From the cell containing the given text, extract its center point as [x, y] coordinate. 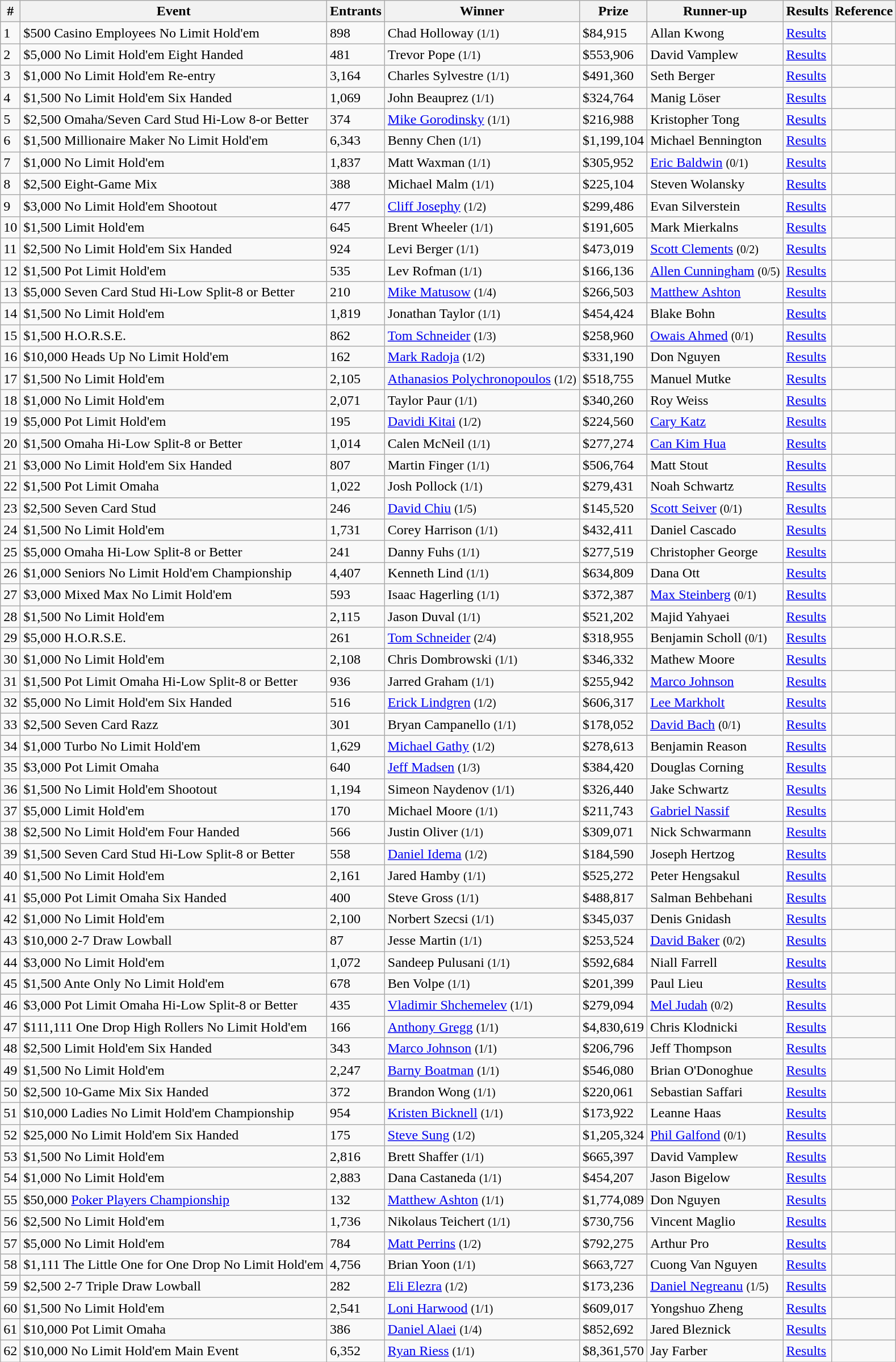
$340,260 [613, 400]
Matthew Ashton (1/1) [482, 1200]
Michael Moore (1/1) [482, 811]
# [10, 11]
$5,000 No Limit Hold'em Six Handed [174, 703]
$5,000 Pot Limit Omaha Six Handed [174, 897]
Christopher George [715, 551]
Daniel Cascado [715, 530]
$2,500 2-7 Triple Draw Lowball [174, 1286]
481 [356, 55]
Martin Finger (1/1) [482, 465]
Jake Schwartz [715, 789]
44 [10, 962]
Majid Yahyaei [715, 616]
4,407 [356, 573]
2,541 [356, 1307]
49 [10, 1070]
$1,500 Seven Card Stud Hi-Low Split-8 or Better [174, 854]
1,819 [356, 314]
14 [10, 314]
$1,199,104 [613, 141]
$224,560 [613, 422]
Isaac Hagerling (1/1) [482, 594]
Ryan Riess (1/1) [482, 1351]
Noah Schwartz [715, 487]
$609,017 [613, 1307]
12 [10, 271]
$50,000 Poker Players Championship [174, 1200]
1,069 [356, 98]
Yongshuo Zheng [715, 1307]
Taylor Paur (1/1) [482, 400]
1,736 [356, 1221]
$10,000 Pot Limit Omaha [174, 1330]
$277,519 [613, 551]
Matt Perrins (1/2) [482, 1243]
Charles Sylvestre (1/1) [482, 76]
Brandon Wong (1/1) [482, 1092]
Danny Fuhs (1/1) [482, 551]
33 [10, 724]
$84,915 [613, 33]
$191,605 [613, 227]
$346,332 [613, 660]
2 [10, 55]
Phil Galfond (0/1) [715, 1135]
$331,190 [613, 357]
$1,500 H.O.R.S.E. [174, 336]
4 [10, 98]
4,756 [356, 1264]
6 [10, 141]
898 [356, 33]
$2,500 No Limit Hold'em Four Handed [174, 832]
41 [10, 897]
435 [356, 1005]
$225,104 [613, 184]
Anthony Gregg (1/1) [482, 1027]
954 [356, 1113]
$5,000 Pot Limit Hold'em [174, 422]
1,014 [356, 443]
$326,440 [613, 789]
Dana Ott [715, 573]
400 [356, 897]
$506,764 [613, 465]
Jeff Madsen (1/3) [482, 768]
Jared Hamby (1/1) [482, 875]
1,072 [356, 962]
28 [10, 616]
Erick Lindgren (1/2) [482, 703]
$852,692 [613, 1330]
Athanasios Polychronopoulos (1/2) [482, 379]
Daniel Idema (1/2) [482, 854]
$546,080 [613, 1070]
Jonathan Taylor (1/1) [482, 314]
$491,360 [613, 76]
$253,524 [613, 940]
Event [174, 11]
166 [356, 1027]
Chad Holloway (1/1) [482, 33]
$1,774,089 [613, 1200]
Marco Johnson [715, 681]
Cliff Josephy (1/2) [482, 206]
807 [356, 465]
Matt Waxman (1/1) [482, 162]
87 [356, 940]
59 [10, 1286]
$5,000 No Limit Hold'em Eight Handed [174, 55]
$178,052 [613, 724]
1,194 [356, 789]
58 [10, 1264]
1,837 [356, 162]
35 [10, 768]
$1,500 Pot Limit Omaha [174, 487]
48 [10, 1049]
39 [10, 854]
56 [10, 1221]
Brian Yoon (1/1) [482, 1264]
Salman Behbehani [715, 897]
Peter Hengsakul [715, 875]
$309,071 [613, 832]
Manig Löser [715, 98]
2,883 [356, 1178]
535 [356, 271]
Evan Silverstein [715, 206]
Arthur Pro [715, 1243]
Jeff Thompson [715, 1049]
Davidi Kitai (1/2) [482, 422]
Reference [864, 11]
$10,000 No Limit Hold'em Main Event [174, 1351]
Nikolaus Teichert (1/1) [482, 1221]
566 [356, 832]
Tom Schneider (2/4) [482, 638]
7 [10, 162]
Paul Lieu [715, 984]
Mel Judah (0/2) [715, 1005]
Benny Chen (1/1) [482, 141]
301 [356, 724]
924 [356, 249]
$1,500 Pot Limit Hold'em [174, 271]
Matt Stout [715, 465]
Gabriel Nassif [715, 811]
Runner-up [715, 11]
16 [10, 357]
Jared Bleznick [715, 1330]
$1,500 No Limit Hold'em Shootout [174, 789]
Michael Gathy (1/2) [482, 746]
David Bach (0/1) [715, 724]
David Chiu (1/5) [482, 508]
Josh Pollock (1/1) [482, 487]
Max Steinberg (0/1) [715, 594]
477 [356, 206]
$1,500 Pot Limit Omaha Hi-Low Split-8 or Better [174, 681]
170 [356, 811]
38 [10, 832]
46 [10, 1005]
$730,756 [613, 1221]
282 [356, 1286]
Benjamin Reason [715, 746]
Steve Gross (1/1) [482, 897]
$10,000 Heads Up No Limit Hold'em [174, 357]
6,343 [356, 141]
$384,420 [613, 768]
$278,613 [613, 746]
50 [10, 1092]
42 [10, 919]
Steve Sung (1/2) [482, 1135]
Manuel Mutke [715, 379]
261 [356, 638]
$277,274 [613, 443]
$592,684 [613, 962]
2,816 [356, 1156]
$3,000 No Limit Hold'em Shootout [174, 206]
31 [10, 681]
Denis Gnidash [715, 919]
45 [10, 984]
Brian O'Donoghue [715, 1070]
$10,000 Ladies No Limit Hold'em Championship [174, 1113]
25 [10, 551]
$1,500 No Limit Hold'em Six Handed [174, 98]
678 [356, 984]
$1,500 Millionaire Maker No Limit Hold'em [174, 141]
Barny Boatman (1/1) [482, 1070]
558 [356, 854]
2,108 [356, 660]
$372,387 [613, 594]
$1,205,324 [613, 1135]
388 [356, 184]
53 [10, 1156]
Seth Berger [715, 76]
784 [356, 1243]
26 [10, 573]
Dana Castaneda (1/1) [482, 1178]
Sebastian Saffari [715, 1092]
Brent Wheeler (1/1) [482, 227]
$145,520 [613, 508]
Mike Matusow (1/4) [482, 292]
24 [10, 530]
1,731 [356, 530]
Lev Rofman (1/1) [482, 271]
Marco Johnson (1/1) [482, 1049]
11 [10, 249]
Can Kim Hua [715, 443]
$201,399 [613, 984]
$3,000 Pot Limit Omaha [174, 768]
$606,317 [613, 703]
60 [10, 1307]
$454,207 [613, 1178]
27 [10, 594]
$299,486 [613, 206]
5 [10, 119]
Vladimir Shchemelev (1/1) [482, 1005]
Allen Cunningham (0/5) [715, 271]
32 [10, 703]
Levi Berger (1/1) [482, 249]
$3,000 No Limit Hold'em Six Handed [174, 465]
$2,500 Omaha/Seven Card Stud Hi-Low 8-or Better [174, 119]
Kristen Bicknell (1/1) [482, 1113]
36 [10, 789]
2,071 [356, 400]
$1,500 Limit Hold'em [174, 227]
$2,500 Limit Hold'em Six Handed [174, 1049]
Justin Oliver (1/1) [482, 832]
$211,743 [613, 811]
$220,061 [613, 1092]
$5,000 Omaha Hi-Low Split-8 or Better [174, 551]
$432,411 [613, 530]
Roy Weiss [715, 400]
$318,955 [613, 638]
Eric Baldwin (0/1) [715, 162]
645 [356, 227]
51 [10, 1113]
$206,796 [613, 1049]
$305,952 [613, 162]
2,100 [356, 919]
Mark Mierkalns [715, 227]
593 [356, 594]
$500 Casino Employees No Limit Hold'em [174, 33]
Jason Bigelow [715, 1178]
Matthew Ashton [715, 292]
$173,922 [613, 1113]
343 [356, 1049]
$454,424 [613, 314]
$5,000 Limit Hold'em [174, 811]
$345,037 [613, 919]
$216,988 [613, 119]
$2,500 Seven Card Razz [174, 724]
$2,500 No Limit Hold'em [174, 1221]
8 [10, 184]
Michael Malm (1/1) [482, 184]
Winner [482, 11]
Jason Duval (1/1) [482, 616]
372 [356, 1092]
$3,000 No Limit Hold'em [174, 962]
Niall Farrell [715, 962]
55 [10, 1200]
516 [356, 703]
2,161 [356, 875]
30 [10, 660]
Prize [613, 11]
2,115 [356, 616]
Norbert Szecsi (1/1) [482, 919]
2,105 [356, 379]
Loni Harwood (1/1) [482, 1307]
$634,809 [613, 573]
$184,590 [613, 854]
Cary Katz [715, 422]
13 [10, 292]
18 [10, 400]
$553,906 [613, 55]
David Baker (0/2) [715, 940]
Steven Wolansky [715, 184]
29 [10, 638]
Simeon Naydenov (1/1) [482, 789]
Nick Schwarmann [715, 832]
$663,727 [613, 1264]
Sandeep Pulusani (1/1) [482, 962]
Tom Schneider (1/3) [482, 336]
23 [10, 508]
2,247 [356, 1070]
43 [10, 940]
$1,111 The Little One for One Drop No Limit Hold'em [174, 1264]
$2,500 Eight-Game Mix [174, 184]
$266,503 [613, 292]
1,629 [356, 746]
Allan Kwong [715, 33]
Jarred Graham (1/1) [482, 681]
$3,000 Pot Limit Omaha Hi-Low Split-8 or Better [174, 1005]
47 [10, 1027]
Daniel Negreanu (1/5) [715, 1286]
195 [356, 422]
52 [10, 1135]
$5,000 Seven Card Stud Hi-Low Split-8 or Better [174, 292]
Douglas Corning [715, 768]
$488,817 [613, 897]
$521,202 [613, 616]
17 [10, 379]
37 [10, 811]
9 [10, 206]
62 [10, 1351]
Jay Farber [715, 1351]
Corey Harrison (1/1) [482, 530]
$792,275 [613, 1243]
$473,019 [613, 249]
10 [10, 227]
374 [356, 119]
Brett Shaffer (1/1) [482, 1156]
$525,272 [613, 875]
Calen McNeil (1/1) [482, 443]
Trevor Pope (1/1) [482, 55]
$1,000 No Limit Hold'em Re-entry [174, 76]
Michael Bennington [715, 141]
$258,960 [613, 336]
3,164 [356, 76]
1,022 [356, 487]
61 [10, 1330]
22 [10, 487]
$255,942 [613, 681]
Mike Gorodinsky (1/1) [482, 119]
Benjamin Scholl (0/1) [715, 638]
6,352 [356, 1351]
Chris Klodnicki [715, 1027]
$279,094 [613, 1005]
$8,361,570 [613, 1351]
21 [10, 465]
Mark Radoja (1/2) [482, 357]
34 [10, 746]
54 [10, 1178]
386 [356, 1330]
Vincent Maglio [715, 1221]
$2,500 Seven Card Stud [174, 508]
Scott Clements (0/2) [715, 249]
Entrants [356, 11]
Leanne Haas [715, 1113]
175 [356, 1135]
$4,830,619 [613, 1027]
Joseph Hertzog [715, 854]
Bryan Campanello (1/1) [482, 724]
$2,500 No Limit Hold'em Six Handed [174, 249]
Kenneth Lind (1/1) [482, 573]
15 [10, 336]
162 [356, 357]
$10,000 2-7 Draw Lowball [174, 940]
Mathew Moore [715, 660]
$5,000 No Limit Hold'em [174, 1243]
246 [356, 508]
Cuong Van Nguyen [715, 1264]
$1,000 Turbo No Limit Hold'em [174, 746]
936 [356, 681]
$166,136 [613, 271]
132 [356, 1200]
$3,000 Mixed Max No Limit Hold'em [174, 594]
Lee Markholt [715, 703]
$665,397 [613, 1156]
$1,500 Ante Only No Limit Hold'em [174, 984]
$173,236 [613, 1286]
40 [10, 875]
1 [10, 33]
Scott Seiver (0/1) [715, 508]
Blake Bohn [715, 314]
862 [356, 336]
$1,500 Omaha Hi-Low Split-8 or Better [174, 443]
Jesse Martin (1/1) [482, 940]
640 [356, 768]
$25,000 No Limit Hold'em Six Handed [174, 1135]
Owais Ahmed (0/1) [715, 336]
$518,755 [613, 379]
3 [10, 76]
241 [356, 551]
19 [10, 422]
$324,764 [613, 98]
Ben Volpe (1/1) [482, 984]
Daniel Alaei (1/4) [482, 1330]
$279,431 [613, 487]
210 [356, 292]
$1,000 Seniors No Limit Hold'em Championship [174, 573]
John Beauprez (1/1) [482, 98]
$2,500 10-Game Mix Six Handed [174, 1092]
Eli Elezra (1/2) [482, 1286]
20 [10, 443]
57 [10, 1243]
$5,000 H.O.R.S.E. [174, 638]
Chris Dombrowski (1/1) [482, 660]
Kristopher Tong [715, 119]
$111,111 One Drop High Rollers No Limit Hold'em [174, 1027]
